Identify which cell holds the provided text, then report its [X, Y] central coordinate. 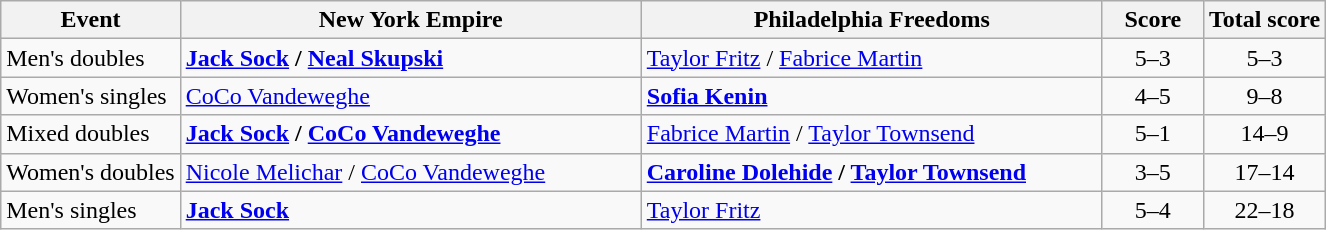
Nicole Melichar / CoCo Vandeweghe [410, 172]
14–9 [1264, 134]
Women's singles [90, 96]
Men's singles [90, 210]
3–5 [1152, 172]
Fabrice Martin / Taylor Townsend [872, 134]
Event [90, 20]
5–1 [1152, 134]
Sofia Kenin [872, 96]
CoCo Vandeweghe [410, 96]
Caroline Dolehide / Taylor Townsend [872, 172]
Total score [1264, 20]
Women's doubles [90, 172]
Philadelphia Freedoms [872, 20]
Jack Sock / CoCo Vandeweghe [410, 134]
Mixed doubles [90, 134]
22–18 [1264, 210]
Jack Sock [410, 210]
New York Empire [410, 20]
Taylor Fritz [872, 210]
9–8 [1264, 96]
5–4 [1152, 210]
Score [1152, 20]
4–5 [1152, 96]
Men's doubles [90, 58]
Jack Sock / Neal Skupski [410, 58]
Taylor Fritz / Fabrice Martin [872, 58]
17–14 [1264, 172]
